Extract the (x, y) coordinate from the center of the cell holding the provided text.  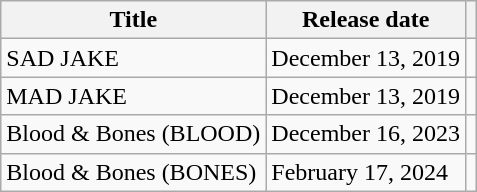
Blood & Bones (BLOOD) (134, 134)
Release date (366, 20)
SAD JAKE (134, 58)
MAD JAKE (134, 96)
December 16, 2023 (366, 134)
Blood & Bones (BONES) (134, 172)
February 17, 2024 (366, 172)
Title (134, 20)
